Pinpoint the cell where the given text exists, returning its (X, Y) midpoint coordinate. 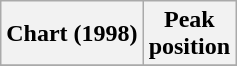
Chart (1998) (72, 34)
Peakposition (189, 34)
